Determine the [x, y] coordinate at the center of the cell enclosing the given text.  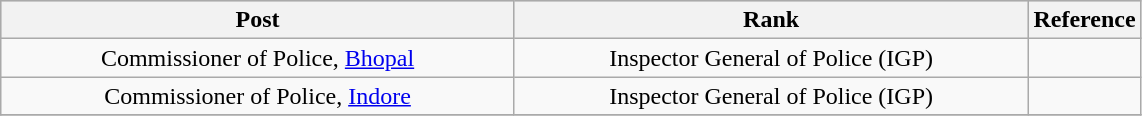
Rank [771, 20]
Commissioner of Police, Bhopal [258, 58]
Post [258, 20]
Commissioner of Police, Indore [258, 96]
Reference [1084, 20]
